Detect which cell encompasses the target text, then output its [x, y] center coordinate. 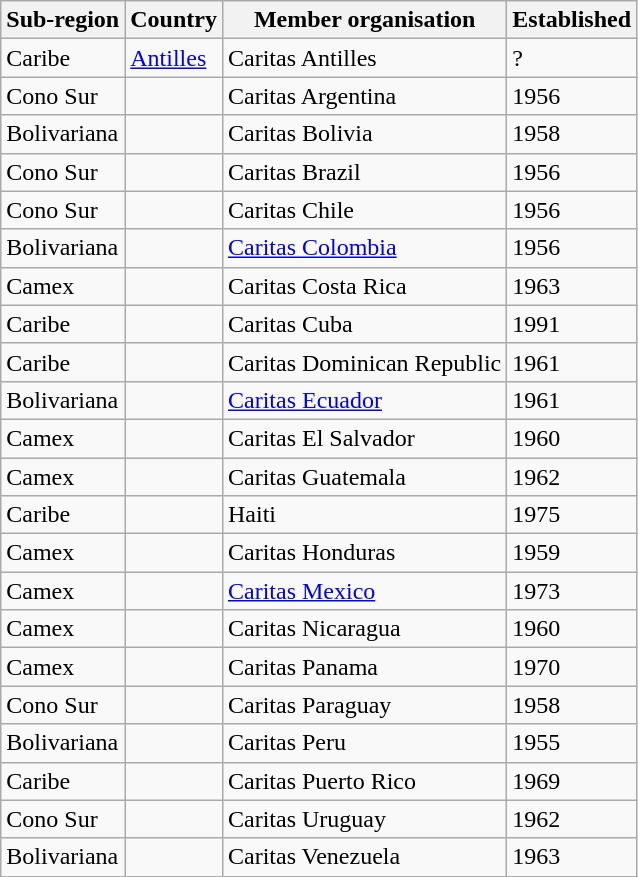
Caritas Dominican Republic [364, 362]
Caritas Chile [364, 210]
Haiti [364, 515]
Country [174, 20]
Sub-region [63, 20]
1970 [572, 667]
Caritas Puerto Rico [364, 781]
Caritas Ecuador [364, 400]
Caritas Guatemala [364, 477]
? [572, 58]
1975 [572, 515]
1973 [572, 591]
Caritas Paraguay [364, 705]
Caritas Uruguay [364, 819]
Caritas Panama [364, 667]
Caritas Honduras [364, 553]
Caritas Brazil [364, 172]
Caritas Peru [364, 743]
1969 [572, 781]
Caritas Bolivia [364, 134]
Caritas Costa Rica [364, 286]
1955 [572, 743]
Caritas El Salvador [364, 438]
Caritas Nicaragua [364, 629]
1991 [572, 324]
1959 [572, 553]
Established [572, 20]
Member organisation [364, 20]
Caritas Cuba [364, 324]
Caritas Mexico [364, 591]
Caritas Argentina [364, 96]
Caritas Venezuela [364, 857]
Antilles [174, 58]
Caritas Antilles [364, 58]
Caritas Colombia [364, 248]
